Detect which cell encompasses the target text, then output its [x, y] center coordinate. 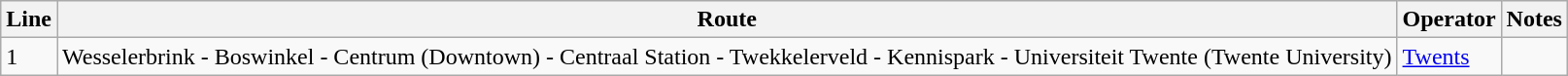
Notes [1534, 19]
Line [29, 19]
Route [727, 19]
Wesselerbrink - Boswinkel - Centrum (Downtown) - Centraal Station - Twekkelerveld - Kennispark - Universiteit Twente (Twente University) [727, 57]
Twents [1449, 57]
1 [29, 57]
Operator [1449, 19]
